Return the [x, y] coordinate for the center point of the cell that contains the specified text.  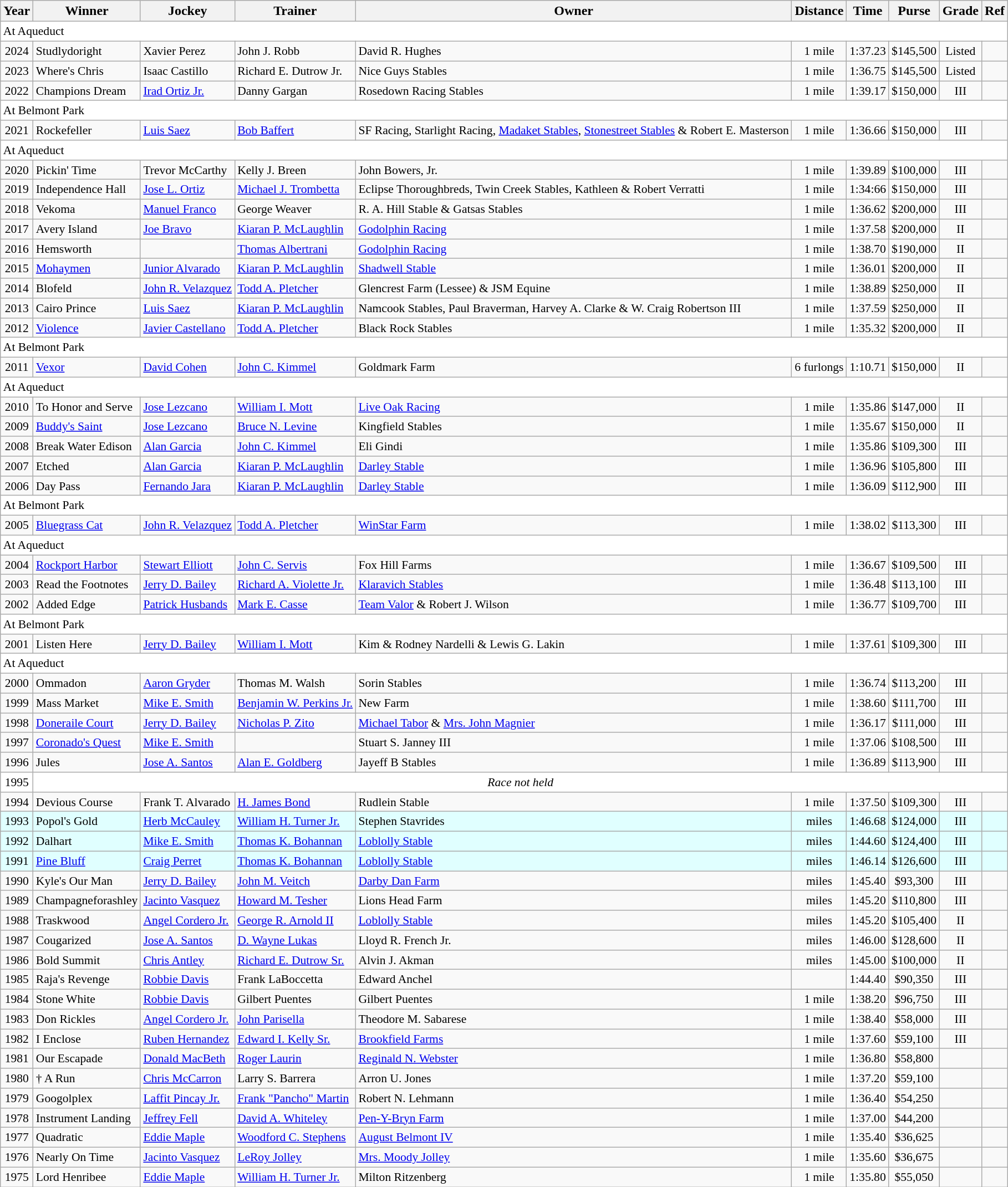
Winner [87, 11]
Javier Castellano [187, 328]
Independence Hall [87, 190]
Rudlein Stable [573, 802]
$36,625 [914, 1138]
2002 [17, 604]
2006 [17, 486]
2011 [17, 367]
Vekoma [87, 209]
Purse [914, 11]
Champagneforashley [87, 900]
2008 [17, 446]
Doneraile Court [87, 723]
1990 [17, 881]
1:37.20 [868, 1078]
Sorin Stables [573, 683]
2014 [17, 288]
Buddy's Saint [87, 426]
David R. Hughes [573, 51]
Klaravich Stables [573, 584]
Roger Laurin [295, 1058]
Champions Dream [87, 91]
Year [17, 11]
Reginald N. Webster [573, 1058]
Read the Footnotes [87, 584]
1:36.75 [868, 71]
Jockey [187, 11]
2005 [17, 525]
Jeffrey Fell [187, 1118]
Irad Ortiz Jr. [187, 91]
Kyle's Our Man [87, 881]
1:38.70 [868, 249]
1:37.61 [868, 644]
Frank T. Alvarado [187, 802]
1975 [17, 1177]
1996 [17, 762]
Traskwood [87, 920]
Mass Market [87, 703]
Lord Henribee [87, 1177]
$113,100 [914, 584]
Stone White [87, 999]
Michael J. Trombetta [295, 190]
Thomas M. Walsh [295, 683]
Nearly On Time [87, 1157]
Rosedown Racing Stables [573, 91]
Pen-Y-Bryn Farm [573, 1118]
1:46.68 [868, 822]
Break Water Edison [87, 446]
Dalhart [87, 841]
Race not held [521, 782]
John J. Robb [295, 51]
1:36.66 [868, 130]
Cairo Prince [87, 308]
$58,800 [914, 1058]
David A. Whiteley [295, 1118]
Bruce N. Levine [295, 426]
$124,000 [914, 822]
1:36.80 [868, 1058]
John C. Servis [295, 565]
1:38.89 [868, 288]
H. James Bond [295, 802]
1:37.59 [868, 308]
Stephen Stavrides [573, 822]
1987 [17, 940]
Jules [87, 762]
1:38.20 [868, 999]
Vexor [87, 367]
1998 [17, 723]
Avery Island [87, 229]
1:10.71 [868, 367]
1988 [17, 920]
Craig Perret [187, 861]
Googolplex [87, 1098]
$58,000 [914, 1019]
D. Wayne Lukas [295, 940]
1:38.02 [868, 525]
$113,200 [914, 683]
Stewart Elliott [187, 565]
Edward I. Kelly Sr. [295, 1039]
Woodford C. Stephens [295, 1138]
Pine Bluff [87, 861]
Benjamin W. Perkins Jr. [295, 703]
$55,050 [914, 1177]
Chris McCarron [187, 1078]
R. A. Hill Stable & Gatsas Stables [573, 209]
† A Run [87, 1078]
2018 [17, 209]
2013 [17, 308]
$147,000 [914, 407]
Brookfield Farms [573, 1039]
Isaac Castillo [187, 71]
2000 [17, 683]
Jose L. Ortiz [187, 190]
1994 [17, 802]
Pickin' Time [87, 170]
Fernando Jara [187, 486]
2004 [17, 565]
1986 [17, 960]
Popol's Gold [87, 822]
2010 [17, 407]
1:36.09 [868, 486]
August Belmont IV [573, 1138]
Instrument Landing [87, 1118]
Our Escapade [87, 1058]
2009 [17, 426]
1:35.32 [868, 328]
Kingfield Stables [573, 426]
Violence [87, 328]
1:37.60 [868, 1039]
Black Rock Stables [573, 328]
Rockefeller [87, 130]
1989 [17, 900]
George Weaver [295, 209]
Kelly J. Breen [295, 170]
$90,350 [914, 980]
Eclipse Thoroughbreds, Twin Creek Stables, Kathleen & Robert Verratti [573, 190]
Laffit Pincay Jr. [187, 1098]
To Honor and Serve [87, 407]
6 furlongs [819, 367]
Xavier Perez [187, 51]
Joe Bravo [187, 229]
$113,900 [914, 762]
Fox Hill Farms [573, 565]
Added Edge [87, 604]
1991 [17, 861]
Bold Summit [87, 960]
Namcook Stables, Paul Braverman, Harvey A. Clarke & W. Craig Robertson III [573, 308]
1:36.48 [868, 584]
Lloyd R. French Jr. [573, 940]
Ruben Hernandez [187, 1039]
John Parisella [295, 1019]
1:35.80 [868, 1177]
1985 [17, 980]
1999 [17, 703]
1:36.89 [868, 762]
$128,600 [914, 940]
Milton Ritzenberg [573, 1177]
Richard E. Dutrow Jr. [295, 71]
$126,600 [914, 861]
$44,200 [914, 1118]
Shadwell Stable [573, 268]
Coronado's Quest [87, 742]
Frank "Pancho" Martin [295, 1098]
2007 [17, 466]
1997 [17, 742]
1:37.50 [868, 802]
Bob Baffert [295, 130]
2022 [17, 91]
2001 [17, 644]
1995 [17, 782]
Ommadon [87, 683]
2015 [17, 268]
2012 [17, 328]
Kim & Rodney Nardelli & Lewis G. Lakin [573, 644]
Patrick Husbands [187, 604]
LeRoy Jolley [295, 1157]
2023 [17, 71]
2016 [17, 249]
2003 [17, 584]
1980 [17, 1078]
Time [868, 11]
Alan E. Goldberg [295, 762]
$96,750 [914, 999]
$105,400 [914, 920]
Glencrest Farm (Lessee) & JSM Equine [573, 288]
1:36.77 [868, 604]
Bluegrass Cat [87, 525]
Mohaymen [87, 268]
Blofeld [87, 288]
SF Racing, Starlight Racing, Madaket Stables, Stonestreet Stables & Robert E. Masterson [573, 130]
1:36.96 [868, 466]
$105,800 [914, 466]
2019 [17, 190]
1:44.40 [868, 980]
1992 [17, 841]
Where's Chris [87, 71]
Stuart S. Janney III [573, 742]
Studlydoright [87, 51]
1:37.00 [868, 1118]
$111,000 [914, 723]
$113,300 [914, 525]
Trevor McCarthy [187, 170]
$36,675 [914, 1157]
Manuel Franco [187, 209]
1:36.01 [868, 268]
New Farm [573, 703]
Hemsworth [87, 249]
Grade [960, 11]
Rockport Harbor [87, 565]
1:34:66 [868, 190]
1:46.00 [868, 940]
1:37.23 [868, 51]
1:35.67 [868, 426]
1:36.62 [868, 209]
Goldmark Farm [573, 367]
Theodore M. Sabarese [573, 1019]
2021 [17, 130]
Junior Alvarado [187, 268]
Edward Anchel [573, 980]
Michael Tabor & Mrs. John Magnier [573, 723]
$93,300 [914, 881]
$190,000 [914, 249]
1:45.00 [868, 960]
1:38.60 [868, 703]
Richard A. Violette Jr. [295, 584]
Team Valor & Robert J. Wilson [573, 604]
1:36.74 [868, 683]
Danny Gargan [295, 91]
1:39.89 [868, 170]
Howard M. Tesher [295, 900]
1:37.58 [868, 229]
Richard E. Dutrow Sr. [295, 960]
1:35.60 [868, 1157]
$108,500 [914, 742]
I Enclose [87, 1039]
2020 [17, 170]
Frank LaBoccetta [295, 980]
$54,250 [914, 1098]
Trainer [295, 11]
Jayeff B Stables [573, 762]
1:46.14 [868, 861]
2024 [17, 51]
1976 [17, 1157]
1982 [17, 1039]
Chris Antley [187, 960]
1:36.67 [868, 565]
1977 [17, 1138]
WinStar Farm [573, 525]
1:38.40 [868, 1019]
Nicholas P. Zito [295, 723]
John Bowers, Jr. [573, 170]
Etched [87, 466]
Cougarized [87, 940]
Quadratic [87, 1138]
1978 [17, 1118]
Mark E. Casse [295, 604]
1993 [17, 822]
$110,800 [914, 900]
1983 [17, 1019]
Lions Head Farm [573, 900]
Owner [573, 11]
George R. Arnold II [295, 920]
$111,700 [914, 703]
Raja's Revenge [87, 980]
Donald MacBeth [187, 1058]
Don Rickles [87, 1019]
$109,500 [914, 565]
Darby Dan Farm [573, 881]
Ref [995, 11]
Listen Here [87, 644]
Live Oak Racing [573, 407]
Devious Course [87, 802]
Robert N. Lehmann [573, 1098]
Eli Gindi [573, 446]
2017 [17, 229]
1:35.40 [868, 1138]
John M. Veitch [295, 881]
Nice Guys Stables [573, 71]
Alvin J. Akman [573, 960]
1:36.17 [868, 723]
1:36.40 [868, 1098]
Day Pass [87, 486]
$109,700 [914, 604]
1:37.06 [868, 742]
1:39.17 [868, 91]
1:45.40 [868, 881]
1984 [17, 999]
Larry S. Barrera [295, 1078]
$124,400 [914, 841]
1:44.60 [868, 841]
Thomas Albertrani [295, 249]
Mrs. Moody Jolley [573, 1157]
David Cohen [187, 367]
Arron U. Jones [573, 1078]
$112,900 [914, 486]
Herb McCauley [187, 822]
1981 [17, 1058]
Distance [819, 11]
1979 [17, 1098]
Aaron Gryder [187, 683]
